Search for the cell housing the specified text and yield its (X, Y) center coordinate. 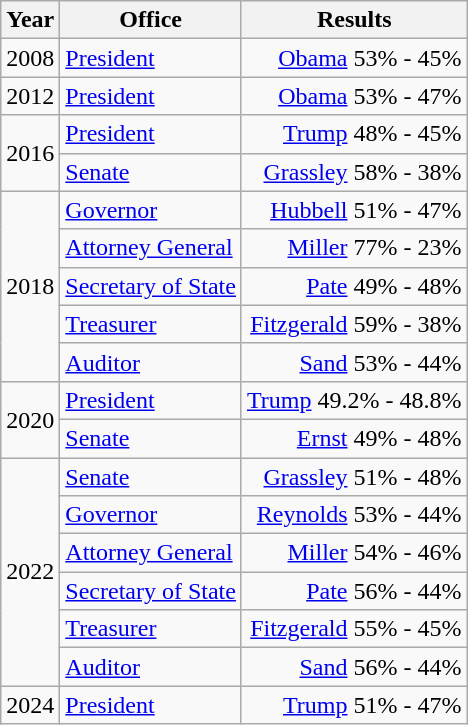
2024 (30, 705)
Reynolds 53% - 44% (354, 515)
Miller 54% - 46% (354, 553)
Miller 77% - 23% (354, 248)
Grassley 58% - 38% (354, 172)
Year (30, 20)
Pate 49% - 48% (354, 286)
Results (354, 20)
Fitzgerald 55% - 45% (354, 629)
Sand 53% - 44% (354, 362)
Fitzgerald 59% - 38% (354, 324)
Trump 49.2% - 48.8% (354, 400)
Trump 48% - 45% (354, 134)
Obama 53% - 45% (354, 58)
Hubbell 51% - 47% (354, 210)
Sand 56% - 44% (354, 667)
2008 (30, 58)
Pate 56% - 44% (354, 591)
2022 (30, 572)
Grassley 51% - 48% (354, 477)
2020 (30, 419)
Office (151, 20)
Trump 51% - 47% (354, 705)
Ernst 49% - 48% (354, 438)
2018 (30, 286)
2016 (30, 153)
Obama 53% - 47% (354, 96)
2012 (30, 96)
